Extract the (X, Y) coordinate from the center of the cell holding the provided text.  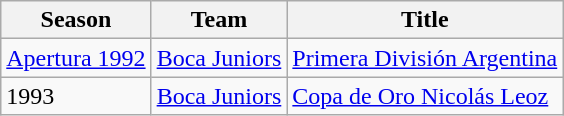
Apertura 1992 (76, 58)
Title (425, 20)
Primera División Argentina (425, 58)
1993 (76, 96)
Copa de Oro Nicolás Leoz (425, 96)
Team (219, 20)
Season (76, 20)
